Return (x, y) of the center of cell containing provided text 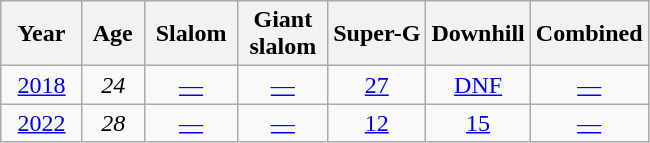
15 (478, 123)
Giant slalom (283, 34)
Slalom (191, 34)
Downhill (478, 34)
Combined (589, 34)
12 (377, 123)
27 (377, 85)
24 (113, 85)
Year (42, 34)
2022 (42, 123)
28 (113, 123)
DNF (478, 85)
2018 (42, 85)
Age (113, 34)
Super-G (377, 34)
